Output the [x, y] coordinate of the center of the cell containing the given text.  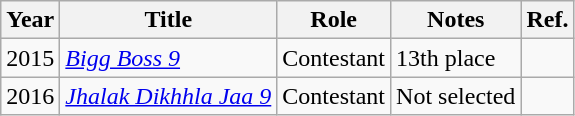
Ref. [548, 20]
2016 [30, 96]
Title [168, 20]
Role [334, 20]
Bigg Boss 9 [168, 58]
Notes [456, 20]
2015 [30, 58]
Jhalak Dikhhla Jaa 9 [168, 96]
Not selected [456, 96]
13th place [456, 58]
Year [30, 20]
